Capture the cell that displays the provided text and extract its (X, Y) central coordinate. 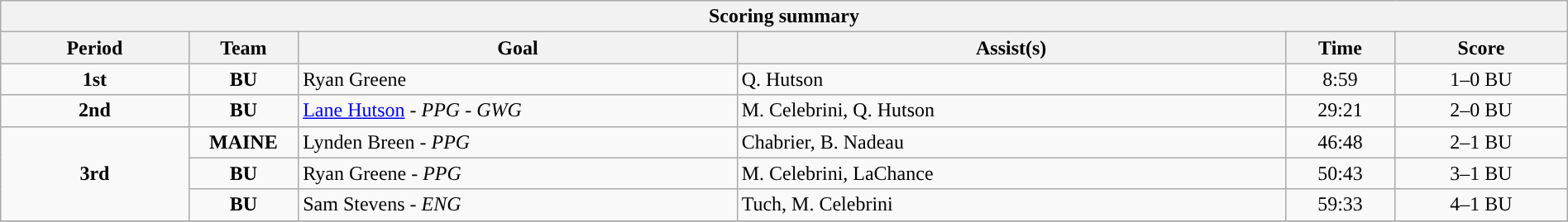
Lane Hutson - PPG - GWG (518, 111)
4–1 BU (1481, 205)
MAINE (243, 142)
2–1 BU (1481, 142)
Ryan Greene - PPG (518, 173)
M. Celebrini, Q. Hutson (1011, 111)
M. Celebrini, LaChance (1011, 173)
Assist(s) (1011, 48)
Lynden Breen - PPG (518, 142)
Score (1481, 48)
Scoring summary (784, 17)
Team (243, 48)
Tuch, M. Celebrini (1011, 205)
3rd (94, 173)
Sam Stevens - ENG (518, 205)
29:21 (1340, 111)
2nd (94, 111)
50:43 (1340, 173)
3–1 BU (1481, 173)
Chabrier, B. Nadeau (1011, 142)
Time (1340, 48)
Ryan Greene (518, 79)
59:33 (1340, 205)
8:59 (1340, 79)
46:48 (1340, 142)
2–0 BU (1481, 111)
Q. Hutson (1011, 79)
Period (94, 48)
1st (94, 79)
1–0 BU (1481, 79)
Goal (518, 48)
